Scan for the cell matching the given text and deliver its (x, y) coordinate at center. 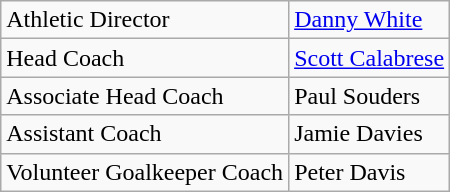
Head Coach (145, 58)
Jamie Davies (370, 134)
Assistant Coach (145, 134)
Scott Calabrese (370, 58)
Peter Davis (370, 172)
Associate Head Coach (145, 96)
Danny White (370, 20)
Volunteer Goalkeeper Coach (145, 172)
Paul Souders (370, 96)
Athletic Director (145, 20)
